Pinpoint the cell where the given text exists, returning its [X, Y] midpoint coordinate. 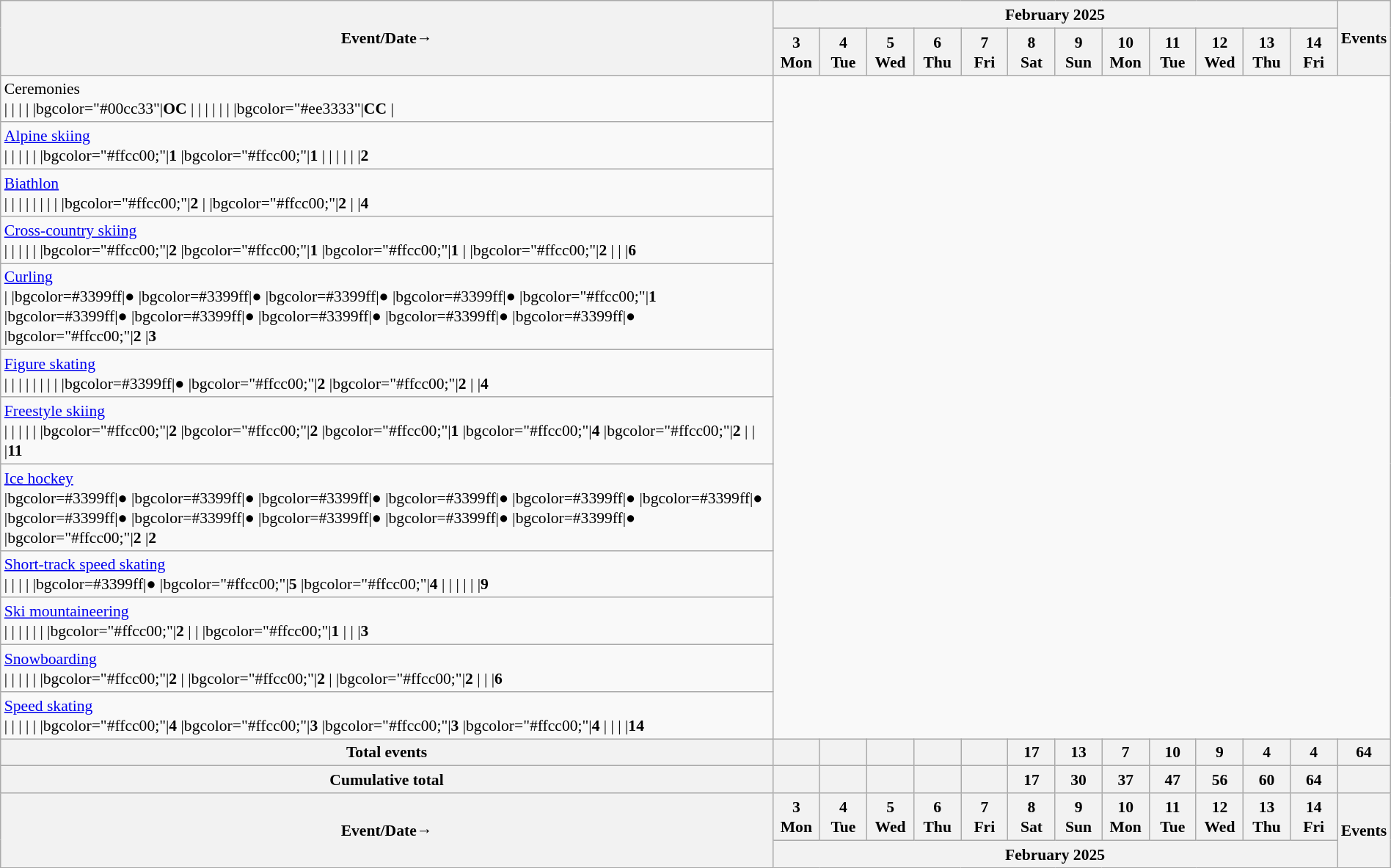
Speed skating| | | | | |bgcolor="#ffcc00;"|4 |bgcolor="#ffcc00;"|3 |bgcolor="#ffcc00;"|3 |bgcolor="#ffcc00;"|4 | | | |14 [387, 715]
60 [1267, 779]
Short-track speed skating| | | | |bgcolor=#3399ff|● |bgcolor="#ffcc00;"|5 |bgcolor="#ffcc00;"|4 | | | | | |9 [387, 574]
56 [1219, 779]
30 [1078, 779]
37 [1125, 779]
Snowboarding| | | | | |bgcolor="#ffcc00;"|2 | |bgcolor="#ffcc00;"|2 | |bgcolor="#ffcc00;"|2 | | |6 [387, 668]
47 [1172, 779]
Figure skating| | | | | | | | |bgcolor=#3399ff|● |bgcolor="#ffcc00;"|2 |bgcolor="#ffcc00;"|2 | |4 [387, 373]
9 [1219, 751]
Ceremonies| | | | |bgcolor="#00cc33"|OC | | | | | | |bgcolor="#ee3333"|CC | [387, 98]
7 [1125, 751]
13 [1078, 751]
Freestyle skiing| | | | | |bgcolor="#ffcc00;"|2 |bgcolor="#ffcc00;"|2 |bgcolor="#ffcc00;"|1 |bgcolor="#ffcc00;"|4 |bgcolor="#ffcc00;"|2 | | |11 [387, 430]
Cumulative total [387, 779]
Ski mountaineering| | | | | | |bgcolor="#ffcc00;"|2 | | |bgcolor="#ffcc00;"|1 | | |3 [387, 621]
Biathlon| | | | | | | | |bgcolor="#ffcc00;"|2 | |bgcolor="#ffcc00;"|2 | |4 [387, 192]
10 [1172, 751]
Alpine skiing| | | | | |bgcolor="#ffcc00;"|1 |bgcolor="#ffcc00;"|1 | | | | | |2 [387, 145]
Total events [387, 751]
Cross-country skiing| | | | | |bgcolor="#ffcc00;"|2 |bgcolor="#ffcc00;"|1 |bgcolor="#ffcc00;"|1 | |bgcolor="#ffcc00;"|2 | | |6 [387, 239]
